From the cell containing the given text, extract its center point as (x, y) coordinate. 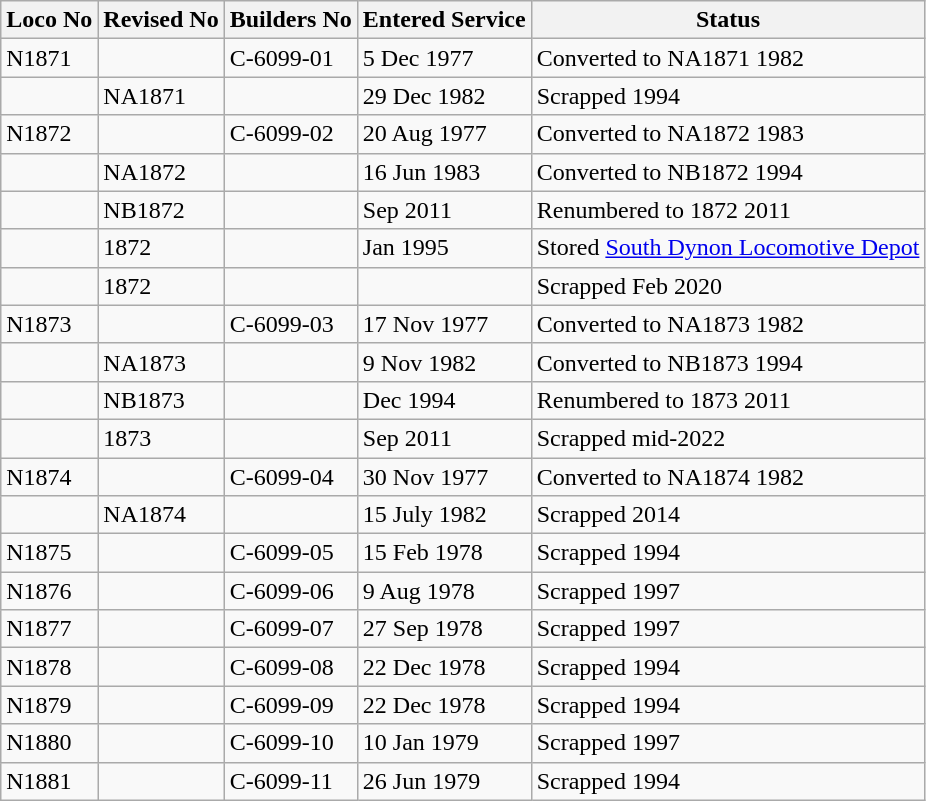
Scrapped mid-2022 (728, 438)
1873 (161, 438)
C-6099-03 (290, 324)
Converted to NA1873 1982 (728, 324)
NA1871 (161, 96)
C-6099-11 (290, 781)
C-6099-09 (290, 705)
NA1873 (161, 362)
N1879 (50, 705)
N1880 (50, 743)
10 Jan 1979 (444, 743)
Converted to NB1872 1994 (728, 172)
30 Nov 1977 (444, 477)
NB1873 (161, 400)
Converted to NA1871 1982 (728, 58)
Loco No (50, 20)
C-6099-02 (290, 134)
N1876 (50, 591)
Converted to NB1873 1994 (728, 362)
15 Feb 1978 (444, 553)
Converted to NA1874 1982 (728, 477)
Revised No (161, 20)
Jan 1995 (444, 248)
Status (728, 20)
N1881 (50, 781)
Dec 1994 (444, 400)
Renumbered to 1872 2011 (728, 210)
Builders No (290, 20)
9 Aug 1978 (444, 591)
Converted to NA1872 1983 (728, 134)
C-6099-06 (290, 591)
N1875 (50, 553)
C-6099-10 (290, 743)
NA1874 (161, 515)
Scrapped 2014 (728, 515)
N1871 (50, 58)
20 Aug 1977 (444, 134)
N1877 (50, 629)
C-6099-04 (290, 477)
N1874 (50, 477)
N1873 (50, 324)
C-6099-01 (290, 58)
NA1872 (161, 172)
Renumbered to 1873 2011 (728, 400)
5 Dec 1977 (444, 58)
C-6099-07 (290, 629)
29 Dec 1982 (444, 96)
17 Nov 1977 (444, 324)
Scrapped Feb 2020 (728, 286)
16 Jun 1983 (444, 172)
27 Sep 1978 (444, 629)
26 Jun 1979 (444, 781)
N1878 (50, 667)
15 July 1982 (444, 515)
N1872 (50, 134)
C-6099-05 (290, 553)
9 Nov 1982 (444, 362)
NB1872 (161, 210)
C-6099-08 (290, 667)
Stored South Dynon Locomotive Depot (728, 248)
Entered Service (444, 20)
